Provide the (x, y) coordinate of the cell's center where the given text is located.  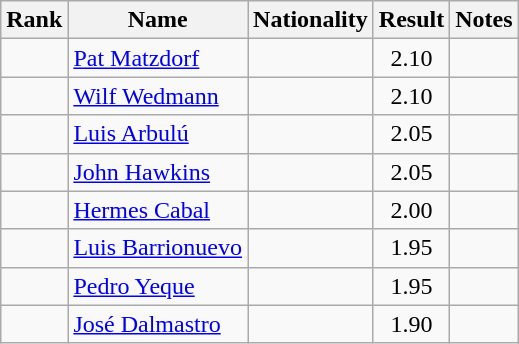
José Dalmastro (158, 324)
Luis Barrionuevo (158, 248)
Result (411, 20)
Rank (34, 20)
Wilf Wedmann (158, 96)
Pat Matzdorf (158, 58)
Pedro Yeque (158, 286)
Nationality (311, 20)
Notes (484, 20)
Hermes Cabal (158, 210)
John Hawkins (158, 172)
Luis Arbulú (158, 134)
2.00 (411, 210)
Name (158, 20)
1.90 (411, 324)
